Determine the [X, Y] coordinate at the center of the cell enclosing the given text.  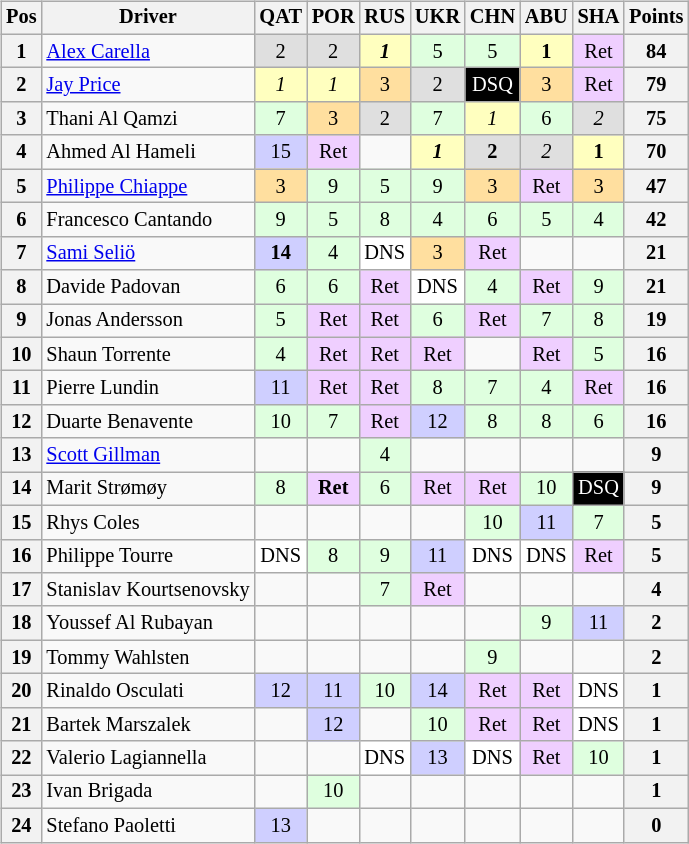
79 [656, 85]
23 [21, 792]
0 [656, 825]
75 [656, 119]
22 [21, 758]
Scott Gillman [148, 455]
47 [656, 186]
Philippe Tourre [148, 556]
Alex Carella [148, 51]
SHA [599, 18]
Tommy Wahlsten [148, 657]
Stefano Paoletti [148, 825]
70 [656, 152]
Valerio Lagiannella [148, 758]
CHN [492, 18]
20 [21, 691]
Rinaldo Osculati [148, 691]
Davide Padovan [148, 287]
Ivan Brigada [148, 792]
Rhys Coles [148, 522]
42 [656, 220]
Shaun Torrente [148, 354]
Pos [21, 18]
Jay Price [148, 85]
Philippe Chiappe [148, 186]
24 [21, 825]
Youssef Al Rubayan [148, 623]
Sami Seliö [148, 253]
Pierre Lundin [148, 388]
17 [21, 590]
Ahmed Al Hameli [148, 152]
POR [334, 18]
Duarte Benavente [148, 422]
Francesco Cantando [148, 220]
Points [656, 18]
Bartek Marszalek [148, 724]
Marit Strømøy [148, 489]
RUS [385, 18]
84 [656, 51]
Jonas Andersson [148, 321]
UKR [438, 18]
Thani Al Qamzi [148, 119]
Stanislav Kourtsenovsky [148, 590]
Driver [148, 18]
QAT [280, 18]
18 [21, 623]
ABU [546, 18]
